Determine the [X, Y] coordinate at the center of the cell enclosing the given text.  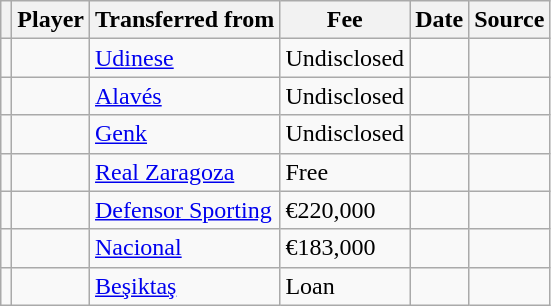
Real Zaragoza [185, 172]
€183,000 [345, 248]
Udinese [185, 58]
Nacional [185, 248]
Beşiktaş [185, 286]
Fee [345, 20]
Free [345, 172]
Transferred from [185, 20]
Genk [185, 134]
Date [440, 20]
€220,000 [345, 210]
Source [510, 20]
Loan [345, 286]
Player [51, 20]
Alavés [185, 96]
Defensor Sporting [185, 210]
